Determine the (x, y) coordinate at the center of the cell enclosing the given text.  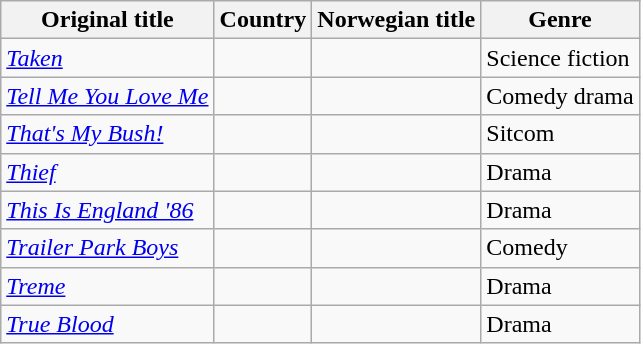
Tell Me You Love Me (108, 96)
Trailer Park Boys (108, 248)
Thief (108, 172)
Comedy (560, 248)
Original title (108, 20)
Taken (108, 58)
Sitcom (560, 134)
True Blood (108, 324)
Treme (108, 286)
That's My Bush! (108, 134)
Genre (560, 20)
Comedy drama (560, 96)
Science fiction (560, 58)
Norwegian title (396, 20)
Country (263, 20)
This Is England '86 (108, 210)
